Provide the (X, Y) coordinate of the cell's center where the given text is located.  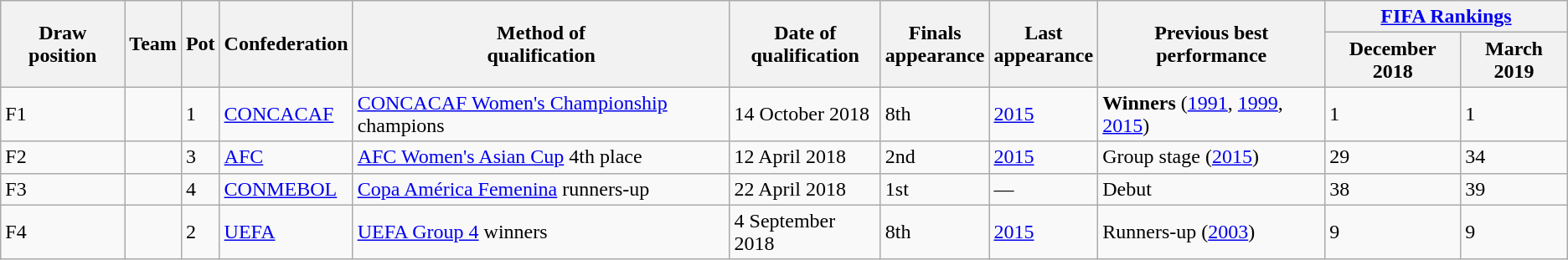
Method ofqualification (541, 43)
1st (935, 189)
Copa América Femenina runners-up (541, 189)
Pot (200, 43)
March 2019 (1514, 60)
AFC Women's Asian Cup 4th place (541, 157)
Lastappearance (1044, 43)
— (1044, 189)
AFC (286, 157)
Winners (1991, 1999, 2015) (1211, 114)
CONMEBOL (286, 189)
22 April 2018 (805, 189)
29 (1393, 157)
F2 (63, 157)
UEFA Group 4 winners (541, 232)
12 April 2018 (805, 157)
Debut (1211, 189)
F3 (63, 189)
38 (1393, 189)
Draw position (63, 43)
Team (153, 43)
F4 (63, 232)
3 (200, 157)
F1 (63, 114)
Finalsappearance (935, 43)
14 October 2018 (805, 114)
Previous bestperformance (1211, 43)
34 (1514, 157)
2nd (935, 157)
Group stage (2015) (1211, 157)
UEFA (286, 232)
2 (200, 232)
4 (200, 189)
Date ofqualification (805, 43)
CONCACAF (286, 114)
Runners-up (2003) (1211, 232)
CONCACAF Women's Championship champions (541, 114)
39 (1514, 189)
4 September 2018 (805, 232)
Confederation (286, 43)
December 2018 (1393, 60)
FIFA Rankings (1447, 17)
